Return the (X, Y) coordinate for the center point of the cell that contains the specified text.  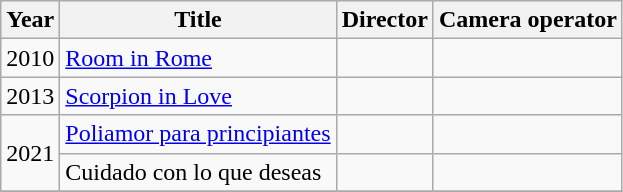
2013 (30, 96)
Camera operator (528, 20)
2010 (30, 58)
Title (198, 20)
Cuidado con lo que deseas (198, 172)
Director (384, 20)
Poliamor para principiantes (198, 134)
2021 (30, 153)
Year (30, 20)
Scorpion in Love (198, 96)
Room in Rome (198, 58)
